Return the (x, y) coordinate for the center point of the cell that contains the specified text.  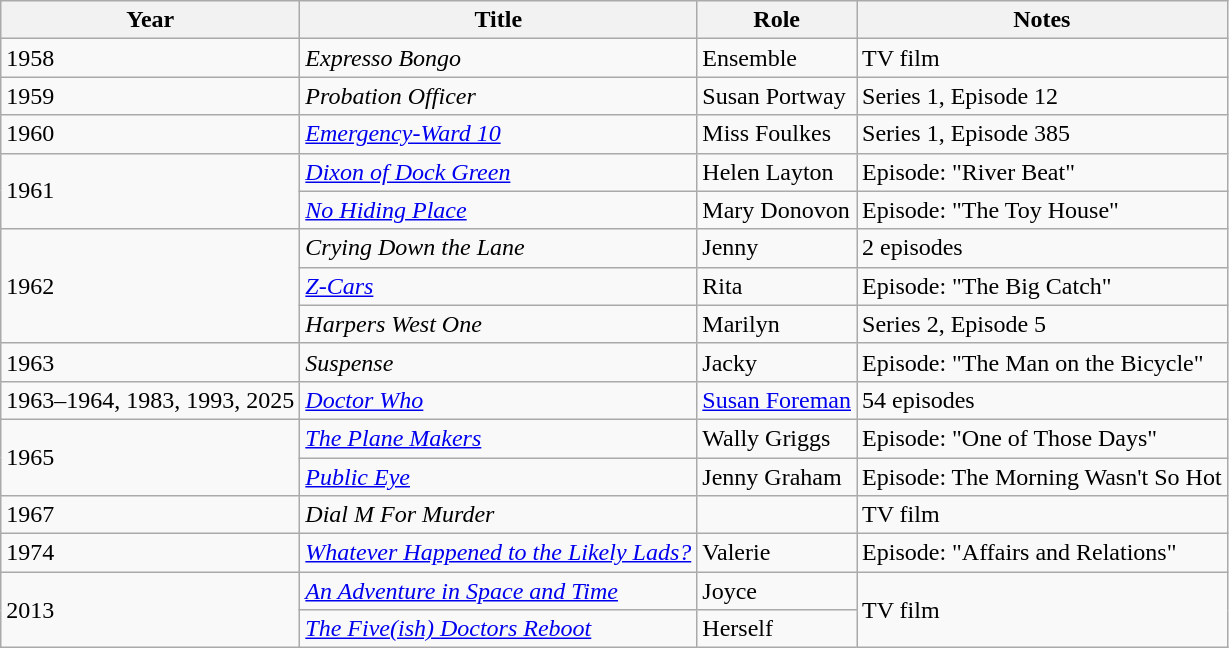
Marilyn (777, 324)
Public Eye (498, 477)
2 episodes (1042, 248)
1962 (150, 286)
Harpers West One (498, 324)
Title (498, 20)
An Adventure in Space and Time (498, 591)
1967 (150, 515)
Doctor Who (498, 400)
Emergency-Ward 10 (498, 134)
Valerie (777, 553)
No Hiding Place (498, 210)
1958 (150, 58)
Episode: "One of Those Days" (1042, 438)
Episode: "Affairs and Relations" (1042, 553)
Suspense (498, 362)
1960 (150, 134)
1965 (150, 457)
Episode: "The Man on the Bicycle" (1042, 362)
Susan Portway (777, 96)
Dixon of Dock Green (498, 172)
1963–1964, 1983, 1993, 2025 (150, 400)
Joyce (777, 591)
1963 (150, 362)
Wally Griggs (777, 438)
Episode: "River Beat" (1042, 172)
1961 (150, 191)
The Plane Makers (498, 438)
1959 (150, 96)
Role (777, 20)
Notes (1042, 20)
Mary Donovon (777, 210)
Dial M For Murder (498, 515)
Year (150, 20)
Herself (777, 629)
Z-Cars (498, 286)
Crying Down the Lane (498, 248)
2013 (150, 610)
Probation Officer (498, 96)
Episode: The Morning Wasn't So Hot (1042, 477)
Series 1, Episode 12 (1042, 96)
Susan Foreman (777, 400)
Jacky (777, 362)
54 episodes (1042, 400)
Series 1, Episode 385 (1042, 134)
Jenny Graham (777, 477)
Episode: "The Toy House" (1042, 210)
Series 2, Episode 5 (1042, 324)
Miss Foulkes (777, 134)
Expresso Bongo (498, 58)
Helen Layton (777, 172)
Ensemble (777, 58)
1974 (150, 553)
The Five(ish) Doctors Reboot (498, 629)
Jenny (777, 248)
Rita (777, 286)
Episode: "The Big Catch" (1042, 286)
Whatever Happened to the Likely Lads? (498, 553)
